Determine the (X, Y) coordinate at the center of the cell enclosing the given text.  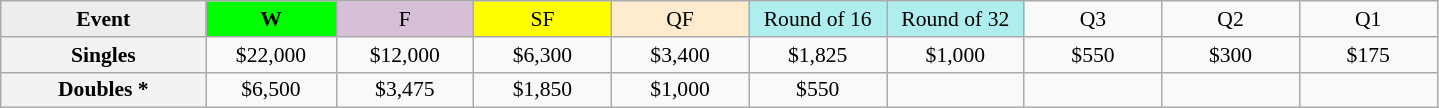
Q1 (1368, 19)
F (405, 19)
QF (680, 19)
Event (104, 19)
W (271, 19)
Singles (104, 55)
$1,850 (543, 90)
$12,000 (405, 55)
Round of 16 (818, 19)
$1,825 (818, 55)
$22,000 (271, 55)
$6,500 (271, 90)
Doubles * (104, 90)
$6,300 (543, 55)
Q2 (1231, 19)
$3,475 (405, 90)
SF (543, 19)
Round of 32 (955, 19)
Q3 (1093, 19)
$300 (1231, 55)
$175 (1368, 55)
$3,400 (680, 55)
